Pinpoint the cell where the given text exists, returning its [x, y] midpoint coordinate. 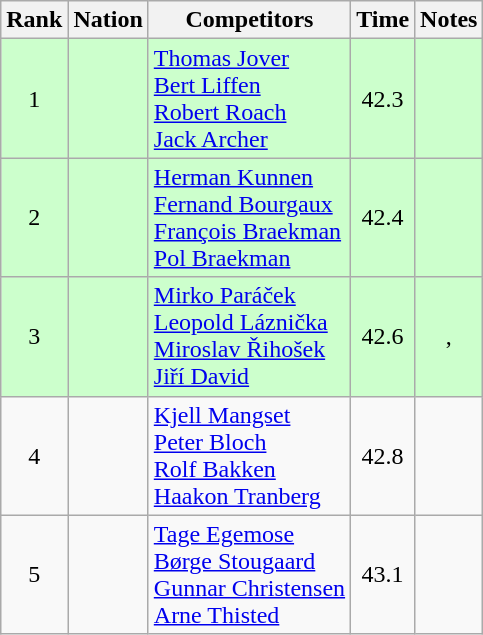
42.8 [383, 456]
Herman KunnenFernand BourgauxFrançois BraekmanPol Braekman [249, 218]
Notes [449, 20]
, [449, 336]
Kjell MangsetPeter BlochRolf BakkenHaakon Tranberg [249, 456]
Rank [34, 20]
2 [34, 218]
Nation [108, 20]
42.4 [383, 218]
Thomas JoverBert LiffenRobert RoachJack Archer [249, 98]
42.3 [383, 98]
Competitors [249, 20]
42.6 [383, 336]
5 [34, 574]
Tage EgemoseBørge StougaardGunnar ChristensenArne Thisted [249, 574]
1 [34, 98]
4 [34, 456]
Time [383, 20]
Mirko ParáčekLeopold LázničkaMiroslav ŘihošekJiří David [249, 336]
43.1 [383, 574]
3 [34, 336]
